Output the (X, Y) coordinate of the center of the cell containing the given text.  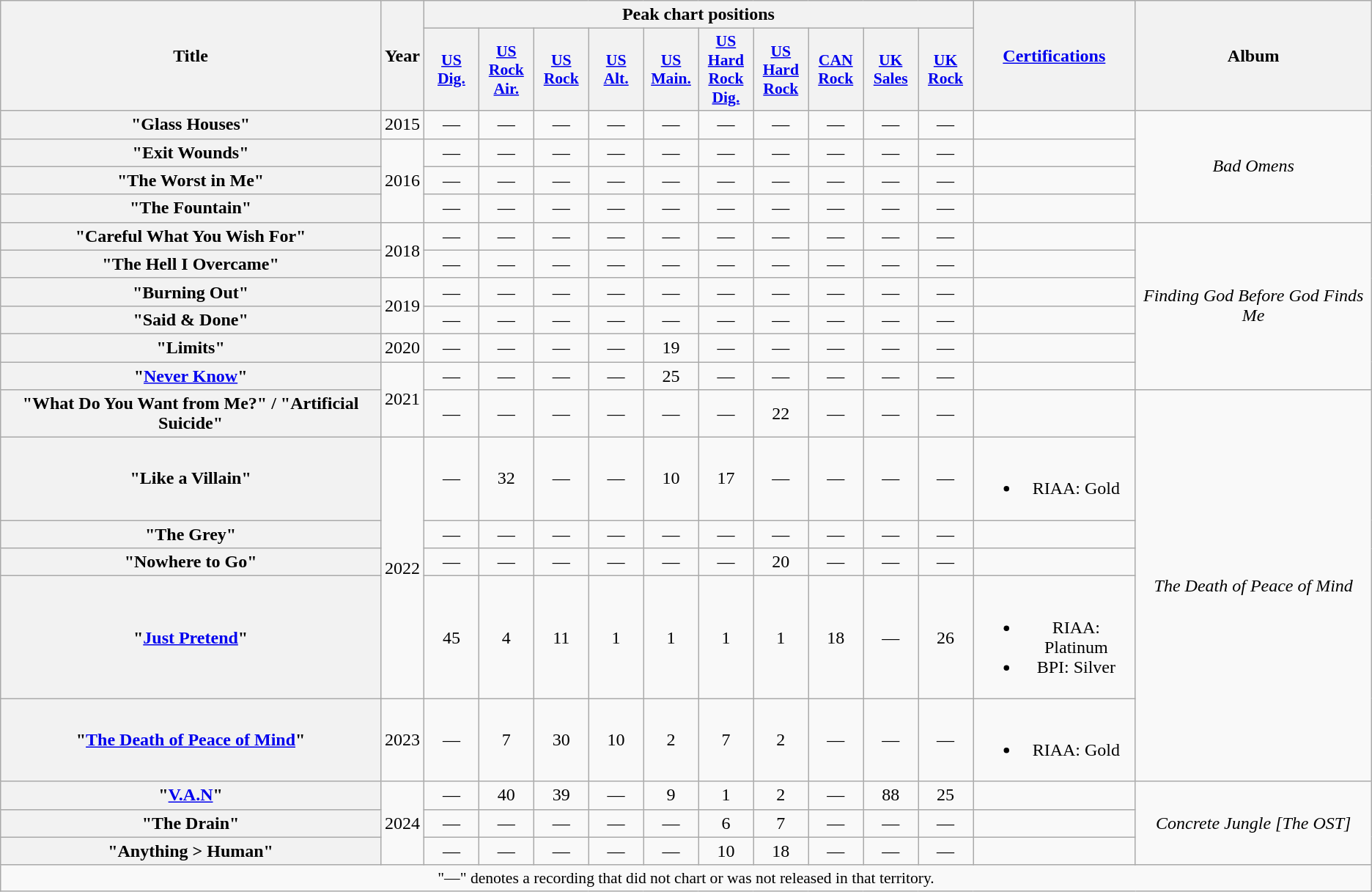
Year (402, 56)
USRock (561, 70)
40 (506, 795)
"Said & Done" (191, 320)
"The Hell I Overcame" (191, 264)
26 (945, 638)
"What Do You Want from Me?" / "Artificial Suicide" (191, 413)
2018 (402, 250)
"The Fountain" (191, 208)
32 (506, 479)
"Glass Houses" (191, 125)
"Nowhere to Go" (191, 562)
2015 (402, 125)
2016 (402, 180)
19 (671, 347)
Concrete Jungle [The OST] (1253, 823)
"V.A.N" (191, 795)
USMain. (671, 70)
30 (561, 740)
"Never Know" (191, 376)
Title (191, 56)
"The Drain" (191, 823)
Peak chart positions (698, 15)
4 (506, 638)
Certifications (1055, 56)
"Burning Out" (191, 292)
CANRock (836, 70)
6 (726, 823)
"Limits" (191, 347)
"—" denotes a recording that did not chart or was not released in that territory. (686, 878)
"Exit Wounds" (191, 152)
UKRock (945, 70)
Finding God Before God Finds Me (1253, 306)
RIAA: PlatinumBPI: Silver (1055, 638)
"The Grey" (191, 534)
88 (891, 795)
22 (781, 413)
USHardRock (781, 70)
"The Death of Peace of Mind" (191, 740)
"Anything > Human" (191, 851)
"The Worst in Me" (191, 180)
20 (781, 562)
17 (726, 479)
Bad Omens (1253, 166)
"Like a Villain" (191, 479)
2019 (402, 306)
9 (671, 795)
USHardRockDig. (726, 70)
45 (451, 638)
2020 (402, 347)
39 (561, 795)
USAlt. (616, 70)
USDig. (451, 70)
UKSales (891, 70)
2024 (402, 823)
11 (561, 638)
"Careful What You Wish For" (191, 236)
USRock Air. (506, 70)
2021 (402, 400)
Album (1253, 56)
The Death of Peace of Mind (1253, 586)
2022 (402, 568)
"Just Pretend" (191, 638)
2023 (402, 740)
